Locate the cell with the specified text and output its (X, Y) center coordinate. 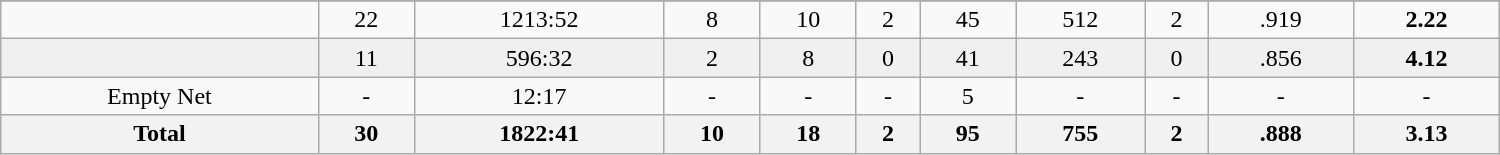
596:32 (539, 58)
1822:41 (539, 134)
Total (160, 134)
755 (1080, 134)
512 (1080, 20)
5 (968, 96)
22 (366, 20)
4.12 (1427, 58)
.888 (1281, 134)
11 (366, 58)
41 (968, 58)
1213:52 (539, 20)
2.22 (1427, 20)
30 (366, 134)
45 (968, 20)
Empty Net (160, 96)
3.13 (1427, 134)
12:17 (539, 96)
18 (808, 134)
.919 (1281, 20)
243 (1080, 58)
.856 (1281, 58)
95 (968, 134)
